Identify which cell holds the provided text, then report its [x, y] central coordinate. 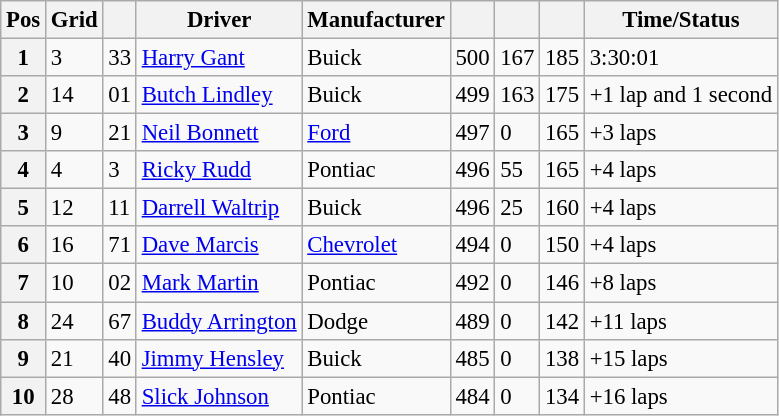
Pos [24, 20]
489 [472, 321]
+8 laps [680, 283]
14 [74, 95]
Time/Status [680, 20]
48 [120, 396]
Manufacturer [376, 20]
185 [562, 58]
500 [472, 58]
24 [74, 321]
484 [472, 396]
Dave Marcis [219, 245]
494 [472, 245]
71 [120, 245]
Ricky Rudd [219, 170]
+3 laps [680, 133]
Butch Lindley [219, 95]
Chevrolet [376, 245]
Grid [74, 20]
6 [24, 245]
12 [74, 208]
497 [472, 133]
33 [120, 58]
+11 laps [680, 321]
Neil Bonnett [219, 133]
Driver [219, 20]
16 [74, 245]
5 [24, 208]
Dodge [376, 321]
492 [472, 283]
Mark Martin [219, 283]
138 [562, 358]
01 [120, 95]
25 [518, 208]
2 [24, 95]
163 [518, 95]
499 [472, 95]
485 [472, 358]
Buddy Arrington [219, 321]
55 [518, 170]
175 [562, 95]
Slick Johnson [219, 396]
7 [24, 283]
167 [518, 58]
+15 laps [680, 358]
Harry Gant [219, 58]
160 [562, 208]
40 [120, 358]
Darrell Waltrip [219, 208]
142 [562, 321]
146 [562, 283]
8 [24, 321]
134 [562, 396]
Jimmy Hensley [219, 358]
1 [24, 58]
02 [120, 283]
11 [120, 208]
+1 lap and 1 second [680, 95]
+16 laps [680, 396]
Ford [376, 133]
3:30:01 [680, 58]
150 [562, 245]
28 [74, 396]
67 [120, 321]
